Capture the cell that displays the provided text and extract its [x, y] central coordinate. 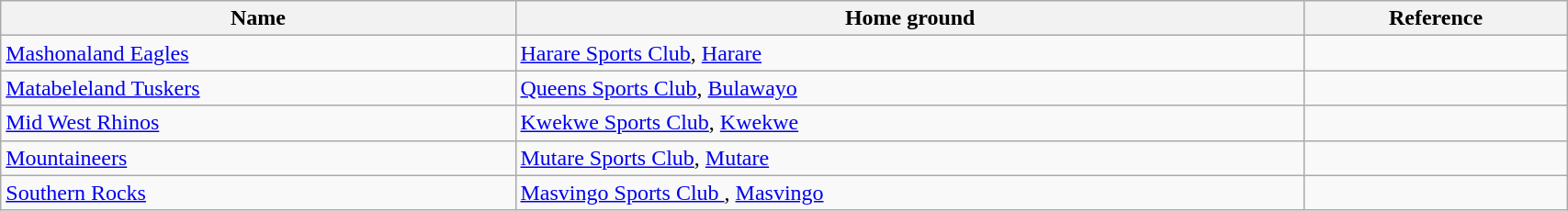
Masvingo Sports Club , Masvingo [909, 193]
Mountaineers [258, 158]
Harare Sports Club, Harare [909, 53]
Home ground [909, 18]
Southern Rocks [258, 193]
Mid West Rhinos [258, 123]
Matabeleland Tuskers [258, 88]
Mashonaland Eagles [258, 53]
Reference [1435, 18]
Mutare Sports Club, Mutare [909, 158]
Name [258, 18]
Queens Sports Club, Bulawayo [909, 88]
Kwekwe Sports Club, Kwekwe [909, 123]
